Extract the (x, y) coordinate from the center of the cell holding the provided text.  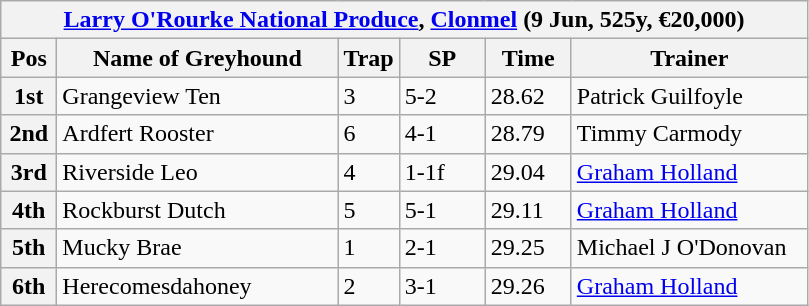
5th (29, 248)
Patrick Guilfoyle (689, 96)
3-1 (442, 286)
Trap (368, 58)
Time (528, 58)
Riverside Leo (198, 172)
5-1 (442, 210)
28.79 (528, 134)
4th (29, 210)
28.62 (528, 96)
5 (368, 210)
1 (368, 248)
4-1 (442, 134)
4 (368, 172)
3 (368, 96)
29.11 (528, 210)
Herecomesdahoney (198, 286)
Pos (29, 58)
Mucky Brae (198, 248)
2-1 (442, 248)
2nd (29, 134)
29.26 (528, 286)
3rd (29, 172)
Larry O'Rourke National Produce, Clonmel (9 Jun, 525y, €20,000) (404, 20)
Ardfert Rooster (198, 134)
6 (368, 134)
Name of Greyhound (198, 58)
29.25 (528, 248)
2 (368, 286)
Rockburst Dutch (198, 210)
Grangeview Ten (198, 96)
Timmy Carmody (689, 134)
5-2 (442, 96)
1st (29, 96)
6th (29, 286)
SP (442, 58)
1-1f (442, 172)
Michael J O'Donovan (689, 248)
Trainer (689, 58)
29.04 (528, 172)
